Provide the (X, Y) coordinate of the cell's center where the given text is located.  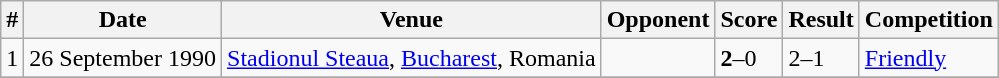
26 September 1990 (123, 58)
Friendly (928, 58)
Venue (412, 20)
Stadionul Steaua, Bucharest, Romania (412, 58)
Result (821, 20)
Opponent (658, 20)
2–0 (749, 58)
1 (12, 58)
2–1 (821, 58)
# (12, 20)
Score (749, 20)
Date (123, 20)
Competition (928, 20)
